Return the [X, Y] coordinate for the center point of the cell that contains the specified text.  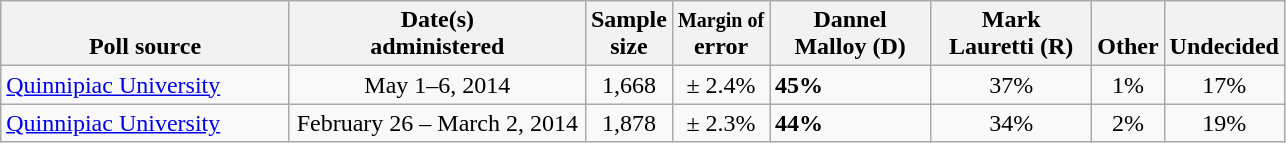
19% [1224, 123]
May 1–6, 2014 [437, 85]
± 2.4% [720, 85]
2% [1128, 123]
1,668 [628, 85]
Undecided [1224, 34]
45% [850, 85]
Other [1128, 34]
44% [850, 123]
Poll source [146, 34]
1,878 [628, 123]
Date(s)administered [437, 34]
37% [1012, 85]
Margin oferror [720, 34]
34% [1012, 123]
Samplesize [628, 34]
17% [1224, 85]
DannelMalloy (D) [850, 34]
February 26 – March 2, 2014 [437, 123]
MarkLauretti (R) [1012, 34]
± 2.3% [720, 123]
1% [1128, 85]
